Pinpoint the cell where the given text exists, returning its (X, Y) midpoint coordinate. 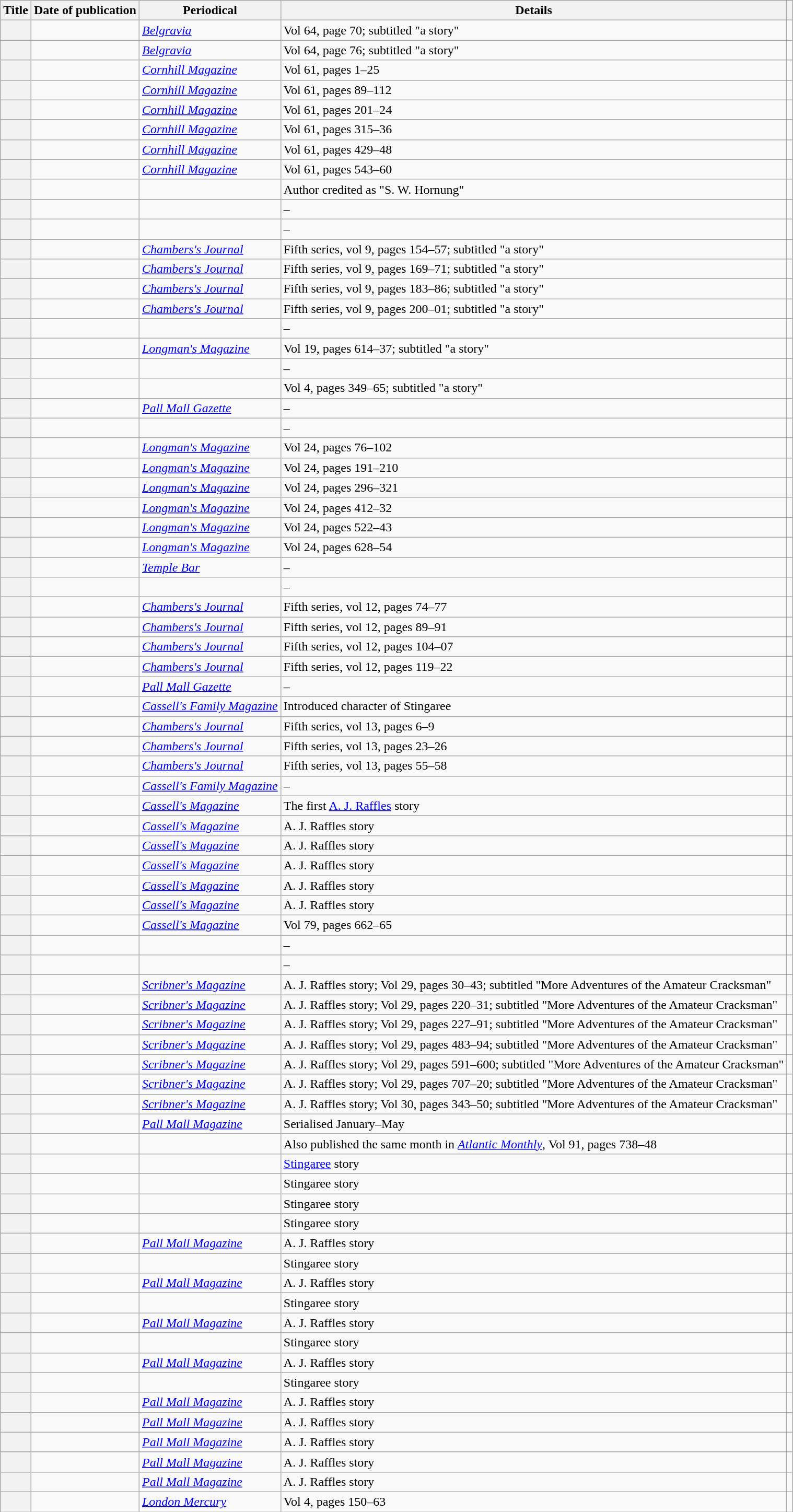
Author credited as "S. W. Hornung" (534, 189)
Introduced character of Stingaree (534, 706)
Vol 64, page 70; subtitled "a story" (534, 30)
Fifth series, vol 13, pages 6–9 (534, 726)
Vol 24, pages 76–102 (534, 448)
Fifth series, vol 13, pages 23–26 (534, 746)
Vol 61, pages 89–112 (534, 90)
London Mercury (210, 1502)
Vol 61, pages 543–60 (534, 169)
Vol 79, pages 662–65 (534, 925)
Fifth series, vol 12, pages 104–07 (534, 647)
Vol 19, pages 614–37; subtitled "a story" (534, 348)
A. J. Raffles story; Vol 29, pages 707–20; subtitled "More Adventures of the Amateur Cracksman" (534, 1084)
Vol 24, pages 412–32 (534, 507)
A. J. Raffles story; Vol 29, pages 220–31; subtitled "More Adventures of the Amateur Cracksman" (534, 1005)
Temple Bar (210, 567)
Vol 24, pages 296–321 (534, 487)
Also published the same month in Atlantic Monthly, Vol 91, pages 738–48 (534, 1144)
Vol 24, pages 628–54 (534, 547)
Vol 64, page 76; subtitled "a story" (534, 50)
Vol 24, pages 522–43 (534, 527)
Fifth series, vol 13, pages 55–58 (534, 766)
Fifth series, vol 9, pages 154–57; subtitled "a story" (534, 249)
Fifth series, vol 9, pages 200–01; subtitled "a story" (534, 309)
Date of publication (85, 10)
Fifth series, vol 9, pages 169–71; subtitled "a story" (534, 269)
A. J. Raffles story; Vol 30, pages 343–50; subtitled "More Adventures of the Amateur Cracksman" (534, 1104)
Vol 61, pages 429–48 (534, 149)
Periodical (210, 10)
Vol 61, pages 315–36 (534, 130)
A. J. Raffles story; Vol 29, pages 227–91; subtitled "More Adventures of the Amateur Cracksman" (534, 1025)
Fifth series, vol 12, pages 119–22 (534, 667)
Vol 61, pages 201–24 (534, 110)
Fifth series, vol 12, pages 74–77 (534, 607)
A. J. Raffles story; Vol 29, pages 591–600; subtitled "More Adventures of the Amateur Cracksman" (534, 1064)
Vol 61, pages 1–25 (534, 70)
Vol 4, pages 349–65; subtitled "a story" (534, 388)
Vol 24, pages 191–210 (534, 468)
Fifth series, vol 9, pages 183–86; subtitled "a story" (534, 289)
A. J. Raffles story; Vol 29, pages 483–94; subtitled "More Adventures of the Amateur Cracksman" (534, 1044)
Fifth series, vol 12, pages 89–91 (534, 627)
The first A. J. Raffles story (534, 806)
A. J. Raffles story; Vol 29, pages 30–43; subtitled "More Adventures of the Amateur Cracksman" (534, 985)
Title (16, 10)
Serialised January–May (534, 1124)
Details (534, 10)
Vol 4, pages 150–63 (534, 1502)
